Output the [X, Y] coordinate of the center of the cell containing the given text.  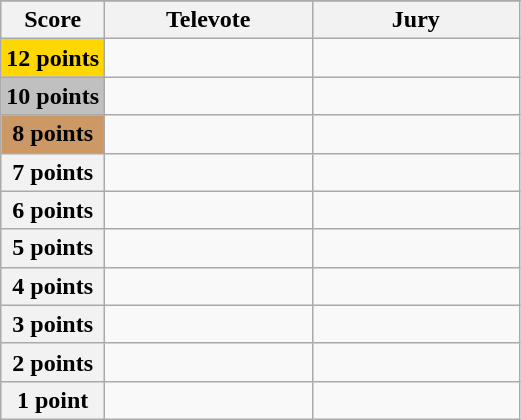
2 points [53, 362]
8 points [53, 134]
7 points [53, 172]
6 points [53, 210]
Score [53, 20]
Televote [209, 20]
Jury [416, 20]
4 points [53, 286]
1 point [53, 400]
3 points [53, 324]
10 points [53, 96]
12 points [53, 58]
5 points [53, 248]
